Return (X, Y) of the center of cell containing provided text 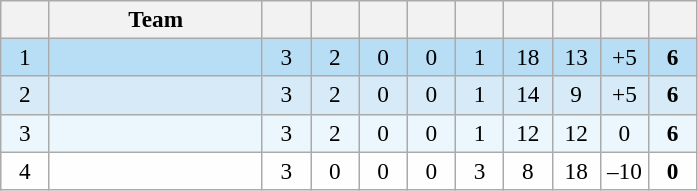
13 (576, 57)
14 (528, 95)
Team (156, 19)
9 (576, 95)
–10 (624, 170)
8 (528, 170)
4 (25, 170)
